Identify which cell holds the provided text, then report its (X, Y) central coordinate. 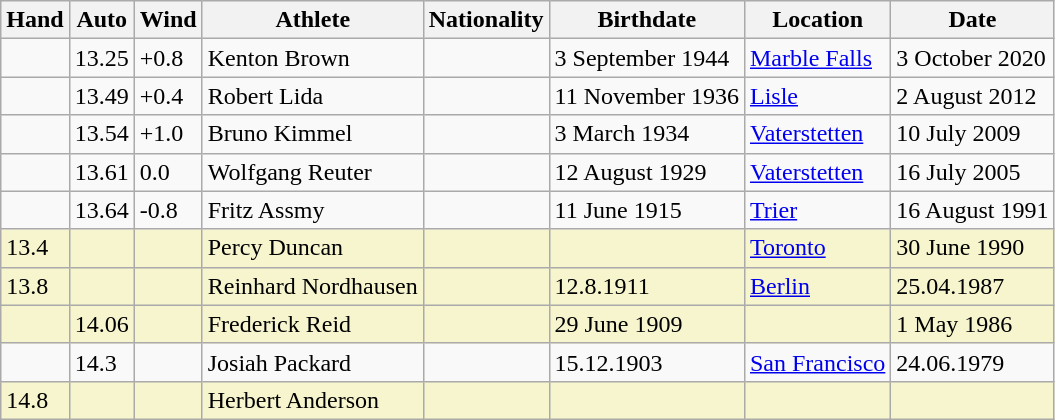
Bruno Kimmel (312, 134)
10 July 2009 (972, 134)
16 August 1991 (972, 210)
Fritz Assmy (312, 210)
24.06.1979 (972, 362)
-0.8 (168, 210)
Trier (817, 210)
16 July 2005 (972, 172)
Frederick Reid (312, 324)
3 October 2020 (972, 58)
1 May 1986 (972, 324)
Wind (168, 20)
13.8 (35, 286)
12 August 1929 (646, 172)
San Francisco (817, 362)
Berlin (817, 286)
13.54 (102, 134)
Toronto (817, 248)
Hand (35, 20)
30 June 1990 (972, 248)
Reinhard Nordhausen (312, 286)
3 September 1944 (646, 58)
Percy Duncan (312, 248)
Wolfgang Reuter (312, 172)
13.49 (102, 96)
0.0 (168, 172)
Date (972, 20)
Kenton Brown (312, 58)
Location (817, 20)
13.61 (102, 172)
Birthdate (646, 20)
Athlete (312, 20)
12.8.1911 (646, 286)
11 June 1915 (646, 210)
13.64 (102, 210)
Nationality (486, 20)
3 March 1934 (646, 134)
Herbert Anderson (312, 400)
2 August 2012 (972, 96)
14.8 (35, 400)
11 November 1936 (646, 96)
15.12.1903 (646, 362)
29 June 1909 (646, 324)
13.4 (35, 248)
Josiah Packard (312, 362)
14.06 (102, 324)
Lisle (817, 96)
Robert Lida (312, 96)
13.25 (102, 58)
Auto (102, 20)
Marble Falls (817, 58)
14.3 (102, 362)
25.04.1987 (972, 286)
+0.4 (168, 96)
+1.0 (168, 134)
+0.8 (168, 58)
